Pinpoint the cell where the given text exists, returning its [x, y] midpoint coordinate. 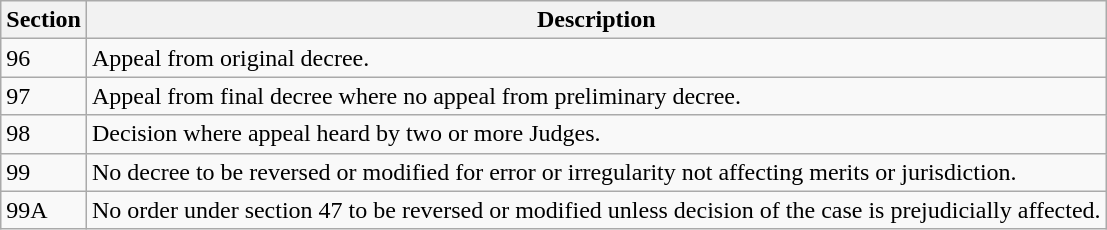
Appeal from final decree where no appeal from preliminary decree. [596, 96]
96 [44, 58]
99A [44, 210]
97 [44, 96]
Description [596, 20]
No order under section 47 to be reversed or modified unless decision of the case is prejudicially affected. [596, 210]
Decision where appeal heard by two or more Judges. [596, 134]
Appeal from original decree. [596, 58]
99 [44, 172]
No decree to be reversed or modified for error or irregularity not affecting merits or jurisdiction. [596, 172]
Section [44, 20]
98 [44, 134]
